Identify which cell holds the provided text, then report its [x, y] central coordinate. 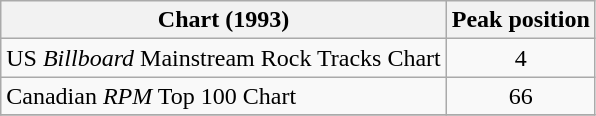
Canadian RPM Top 100 Chart [224, 96]
US Billboard Mainstream Rock Tracks Chart [224, 58]
Peak position [520, 20]
66 [520, 96]
Chart (1993) [224, 20]
4 [520, 58]
